Scan for the cell matching the given text and deliver its (x, y) coordinate at center. 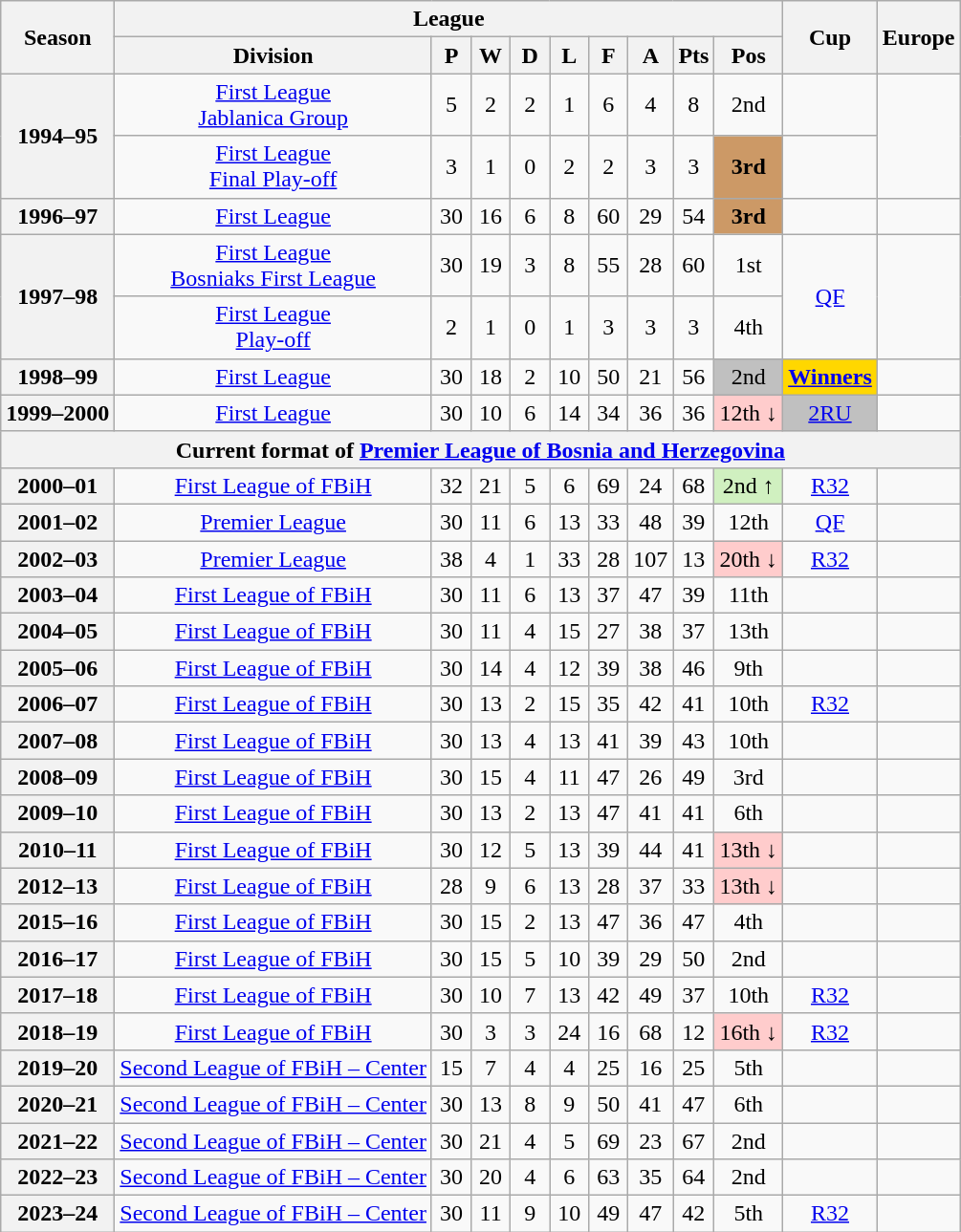
Cup (830, 37)
20 (491, 1178)
2001–02 (57, 522)
2007–08 (57, 741)
2009–10 (57, 813)
43 (694, 741)
First LeagueBosniaks First League (273, 266)
26 (650, 777)
P (451, 55)
19 (491, 266)
12th (749, 522)
55 (608, 266)
46 (694, 668)
Season (57, 37)
Europe (918, 37)
2RU (830, 413)
W (491, 55)
63 (608, 1178)
Current format of Premier League of Bosnia and Herzegovina (480, 449)
First LeagueFinal Play-off (273, 166)
First LeagueJablanica Group (273, 105)
48 (650, 522)
1994–95 (57, 136)
A (650, 55)
32 (451, 486)
First LeaguePlay-off (273, 327)
13th (749, 632)
44 (650, 850)
Pos (749, 55)
20th ↓ (749, 559)
1998–99 (57, 377)
Division (273, 55)
67 (694, 1140)
2022–23 (57, 1178)
1996–97 (57, 216)
2006–07 (57, 704)
1st (749, 266)
2002–03 (57, 559)
2008–09 (57, 777)
2019–20 (57, 1068)
2010–11 (57, 850)
D (530, 55)
1997–98 (57, 296)
2016–17 (57, 959)
1999–2000 (57, 413)
L (570, 55)
Winners (830, 377)
34 (608, 413)
2015–16 (57, 922)
27 (608, 632)
56 (694, 377)
2003–04 (57, 595)
2018–19 (57, 1031)
12th ↓ (749, 413)
16th ↓ (749, 1031)
2020–21 (57, 1104)
107 (650, 559)
18 (491, 377)
23 (650, 1140)
2nd ↑ (749, 486)
2023–24 (57, 1214)
2012–13 (57, 886)
League (449, 19)
2000–01 (57, 486)
64 (694, 1178)
2005–06 (57, 668)
9th (749, 668)
2021–22 (57, 1140)
2004–05 (57, 632)
Pts (694, 55)
11th (749, 595)
54 (694, 216)
2017–18 (57, 995)
F (608, 55)
